Detect which cell encompasses the target text, then output its (x, y) center coordinate. 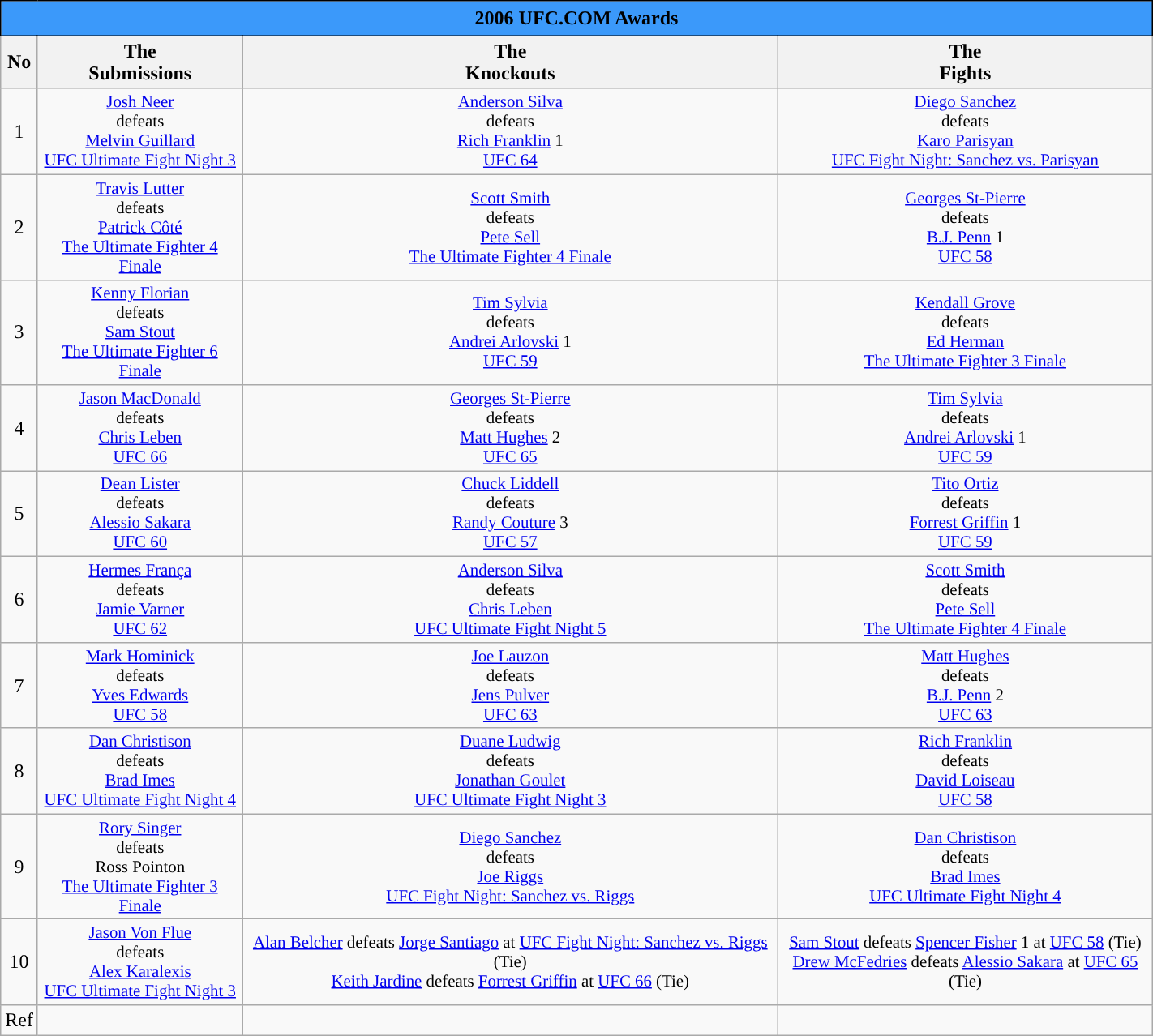
Anderson Silva defeats Rich Franklin 1 UFC 64 (511, 131)
5 (19, 514)
Matt Hughes defeats B.J. Penn 2 UFC 63 (966, 685)
Diego Sanchez defeats Karo Parisyan UFC Fight Night: Sanchez vs. Parisyan (966, 131)
No (19, 62)
9 (19, 867)
Georges St-Pierre defeats B.J. Penn 1 UFC 58 (966, 227)
Chuck Liddell defeats Randy Couture 3 UFC 57 (511, 514)
TheKnockouts (511, 62)
Joe Lauzon defeats Jens Pulver UFC 63 (511, 685)
8 (19, 771)
Jason Von Flue defeats Alex Karalexis UFC Ultimate Fight Night 3 (139, 962)
Diego Sanchez defeats Joe Riggs UFC Fight Night: Sanchez vs. Riggs (511, 867)
Duane Ludwig defeats Jonathan Goulet UFC Ultimate Fight Night 3 (511, 771)
Rory Singer defeats Ross Pointon The Ultimate Fighter 3 Finale (139, 867)
4 (19, 428)
Josh Neer defeats Melvin Guillard UFC Ultimate Fight Night 3 (139, 131)
2006 UFC.COM Awards (576, 19)
TheSubmissions (139, 62)
Anderson Silva defeats Chris Leben UFC Ultimate Fight Night 5 (511, 600)
3 (19, 332)
Sam Stout defeats Spencer Fisher 1 at UFC 58 (Tie) Drew McFedries defeats Alessio Sakara at UFC 65 (Tie) (966, 962)
Jason MacDonald defeats Chris Leben UFC 66 (139, 428)
7 (19, 685)
Rich Franklin defeats David Loiseau UFC 58 (966, 771)
10 (19, 962)
Kendall Grove defeats Ed Herman The Ultimate Fighter 3 Finale (966, 332)
Tito Ortiz defeats Forrest Griffin 1 UFC 59 (966, 514)
Hermes França defeats Jamie Varner UFC 62 (139, 600)
Ref (19, 1021)
TheFights (966, 62)
Dean Lister defeats Alessio Sakara UFC 60 (139, 514)
Travis Lutter defeats Patrick Côté The Ultimate Fighter 4 Finale (139, 227)
2 (19, 227)
6 (19, 600)
1 (19, 131)
Alan Belcher defeats Jorge Santiago at UFC Fight Night: Sanchez vs. Riggs (Tie) Keith Jardine defeats Forrest Griffin at UFC 66 (Tie) (511, 962)
Kenny Florian defeats Sam Stout The Ultimate Fighter 6 Finale (139, 332)
Georges St-Pierre defeats Matt Hughes 2 UFC 65 (511, 428)
Mark Hominick defeats Yves Edwards UFC 58 (139, 685)
